Return the [X, Y] coordinate for the center point of the cell that contains the specified text.  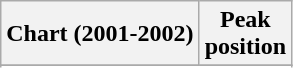
Chart (2001-2002) [100, 34]
Peakposition [245, 34]
